Return [x, y] of the center of cell containing provided text 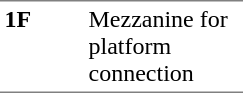
1F [42, 46]
Mezzanine for platform connection [164, 46]
